Identify which cell holds the provided text, then report its (x, y) central coordinate. 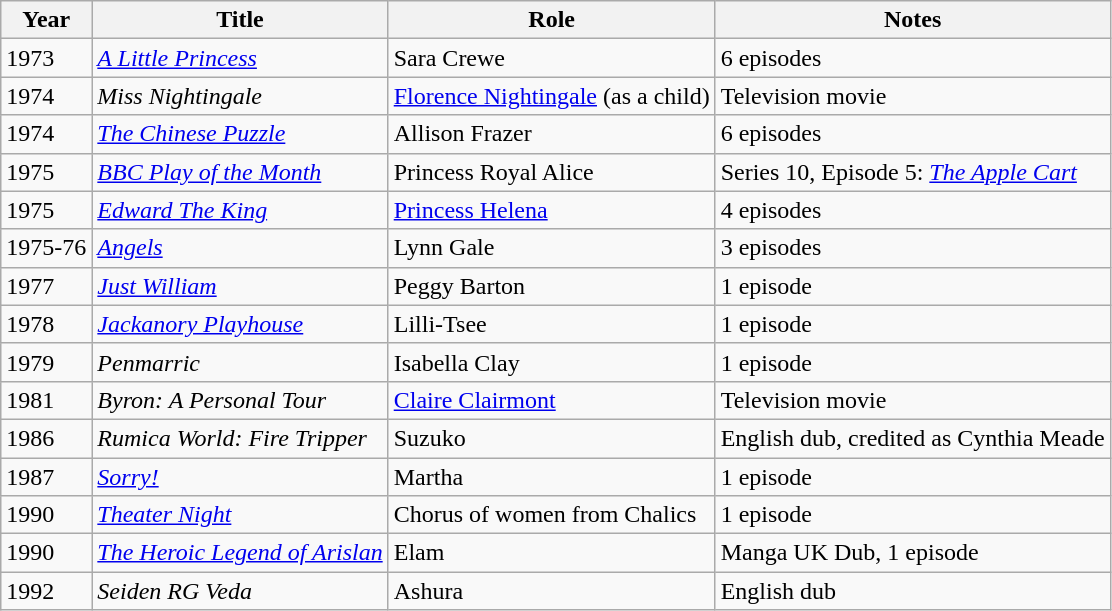
Manga UK Dub, 1 episode (912, 553)
Isabella Clay (552, 362)
1987 (46, 477)
Princess Helena (552, 210)
Role (552, 20)
The Chinese Puzzle (240, 134)
Martha (552, 477)
Suzuko (552, 438)
1973 (46, 58)
Miss Nightingale (240, 96)
Seiden RG Veda (240, 591)
English dub, credited as Cynthia Meade (912, 438)
Byron: A Personal Tour (240, 400)
Chorus of women from Chalics (552, 515)
BBC Play of the Month (240, 172)
The Heroic Legend of Arislan (240, 553)
Sara Crewe (552, 58)
Jackanory Playhouse (240, 324)
Series 10, Episode 5: The Apple Cart (912, 172)
A Little Princess (240, 58)
1981 (46, 400)
Theater Night (240, 515)
Angels (240, 248)
Florence Nightingale (as a child) (552, 96)
Ashura (552, 591)
Title (240, 20)
Peggy Barton (552, 286)
Elam (552, 553)
1977 (46, 286)
1975-76 (46, 248)
Edward The King (240, 210)
4 episodes (912, 210)
Notes (912, 20)
1992 (46, 591)
Claire Clairmont (552, 400)
Just William (240, 286)
Rumica World: Fire Tripper (240, 438)
Princess Royal Alice (552, 172)
Lynn Gale (552, 248)
Lilli-Tsee (552, 324)
1979 (46, 362)
1978 (46, 324)
3 episodes (912, 248)
Sorry! (240, 477)
Allison Frazer (552, 134)
Penmarric (240, 362)
Year (46, 20)
English dub (912, 591)
1986 (46, 438)
